Determine the (X, Y) coordinate at the center of the cell enclosing the given text.  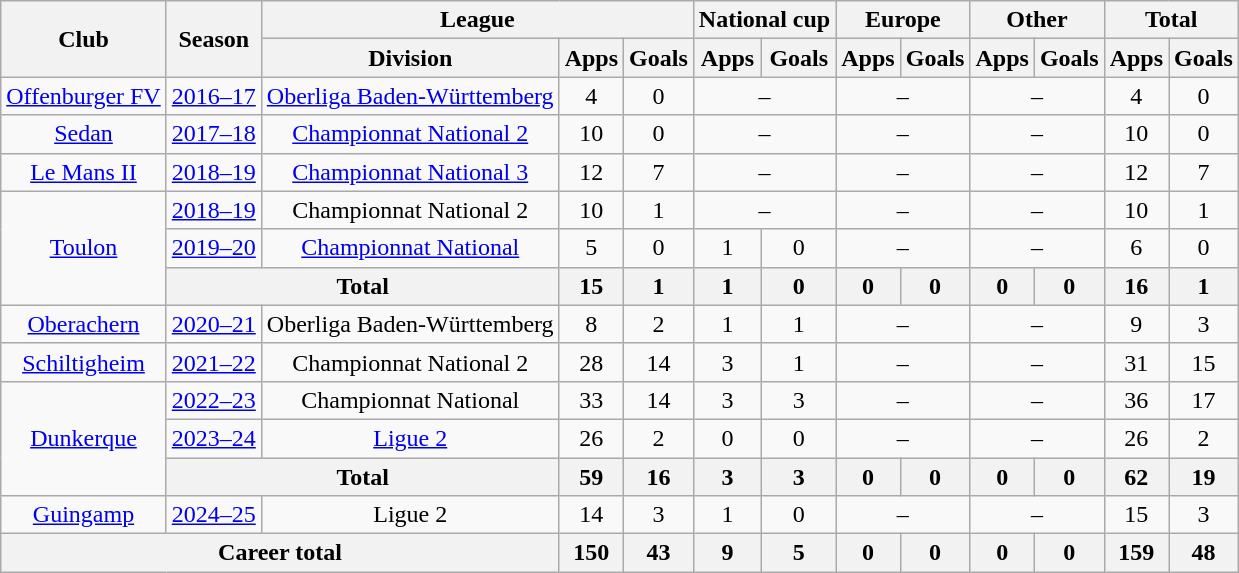
League (477, 20)
28 (591, 362)
Club (84, 39)
Offenburger FV (84, 96)
150 (591, 553)
Le Mans II (84, 172)
2017–18 (214, 134)
Guingamp (84, 515)
Schiltigheim (84, 362)
36 (1136, 400)
Sedan (84, 134)
2019–20 (214, 248)
31 (1136, 362)
Toulon (84, 248)
59 (591, 477)
6 (1136, 248)
2024–25 (214, 515)
2022–23 (214, 400)
159 (1136, 553)
48 (1204, 553)
Oberachern (84, 324)
43 (659, 553)
Dunkerque (84, 438)
Other (1037, 20)
2023–24 (214, 438)
Division (410, 58)
2021–22 (214, 362)
2020–21 (214, 324)
8 (591, 324)
Championnat National 3 (410, 172)
Europe (903, 20)
62 (1136, 477)
33 (591, 400)
17 (1204, 400)
19 (1204, 477)
Career total (280, 553)
2016–17 (214, 96)
National cup (764, 20)
Season (214, 39)
